Identify which cell holds the provided text, then report its (X, Y) central coordinate. 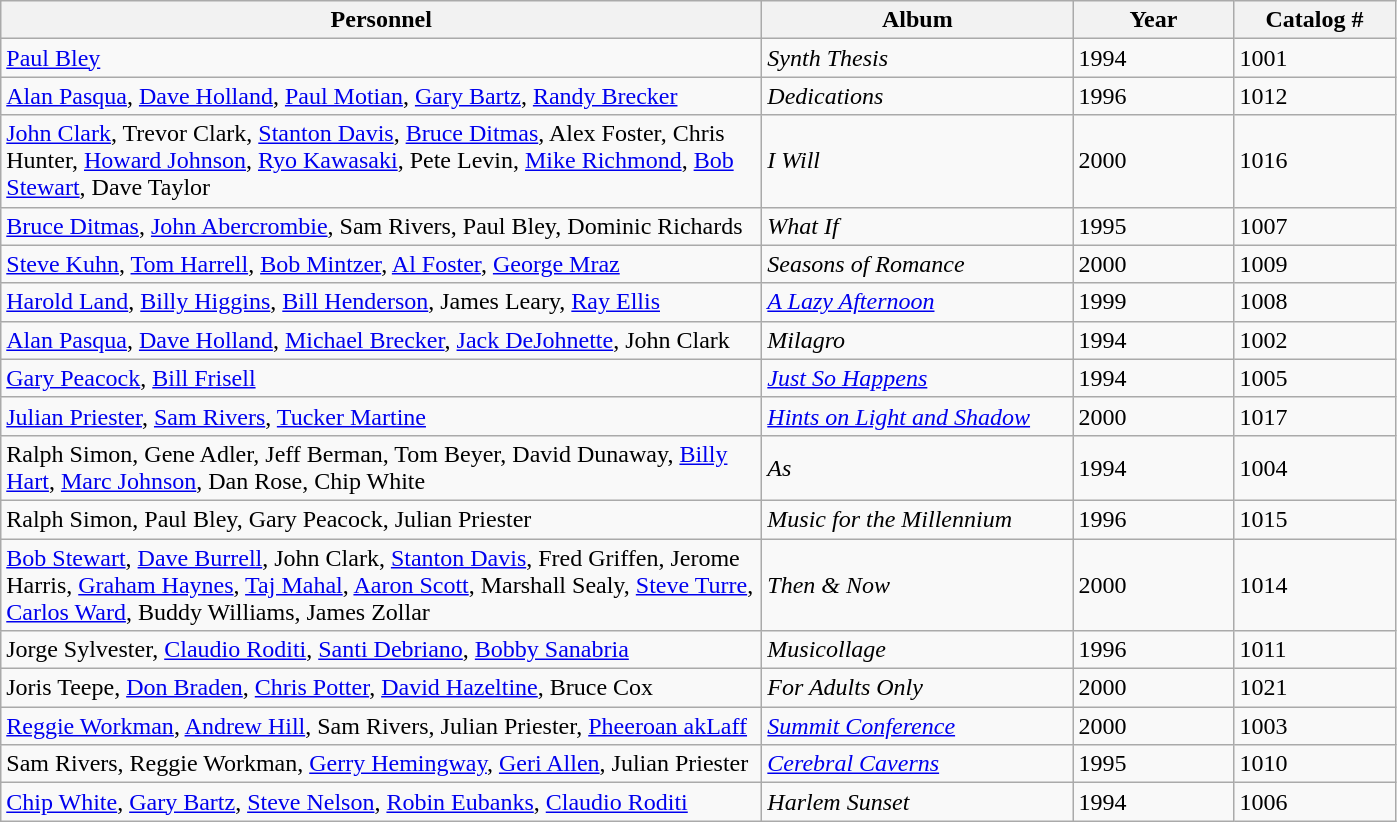
Album (918, 20)
1003 (1314, 726)
1010 (1314, 764)
Music for the Millennium (918, 519)
1001 (1314, 58)
Dedications (918, 96)
Harlem Sunset (918, 802)
Harold Land, Billy Higgins, Bill Henderson, James Leary, Ray Ellis (382, 302)
Year (1154, 20)
1014 (1314, 584)
1004 (1314, 468)
Ralph Simon, Paul Bley, Gary Peacock, Julian Priester (382, 519)
What If (918, 226)
1999 (1154, 302)
1011 (1314, 650)
1008 (1314, 302)
1015 (1314, 519)
Chip White, Gary Bartz, Steve Nelson, Robin Eubanks, Claudio Roditi (382, 802)
Hints on Light and Shadow (918, 416)
Personnel (382, 20)
1012 (1314, 96)
Steve Kuhn, Tom Harrell, Bob Mintzer, Al Foster, George Mraz (382, 264)
Alan Pasqua, Dave Holland, Paul Motian, Gary Bartz, Randy Brecker (382, 96)
1016 (1314, 161)
1021 (1314, 688)
1002 (1314, 340)
Gary Peacock, Bill Frisell (382, 378)
1006 (1314, 802)
Just So Happens (918, 378)
Milagro (918, 340)
Alan Pasqua, Dave Holland, Michael Brecker, Jack DeJohnette, John Clark (382, 340)
Synth Thesis (918, 58)
Reggie Workman, Andrew Hill, Sam Rivers, Julian Priester, Pheeroan akLaff (382, 726)
1017 (1314, 416)
Musicollage (918, 650)
Then & Now (918, 584)
A Lazy Afternoon (918, 302)
Joris Teepe, Don Braden, Chris Potter, David Hazeltine, Bruce Cox (382, 688)
Paul Bley (382, 58)
Catalog # (1314, 20)
For Adults Only (918, 688)
Cerebral Caverns (918, 764)
Julian Priester, Sam Rivers, Tucker Martine (382, 416)
1007 (1314, 226)
Seasons of Romance (918, 264)
1009 (1314, 264)
I Will (918, 161)
Jorge Sylvester, Claudio Roditi, Santi Debriano, Bobby Sanabria (382, 650)
Bruce Ditmas, John Abercrombie, Sam Rivers, Paul Bley, Dominic Richards (382, 226)
Ralph Simon, Gene Adler, Jeff Berman, Tom Beyer, David Dunaway, Billy Hart, Marc Johnson, Dan Rose, Chip White (382, 468)
Sam Rivers, Reggie Workman, Gerry Hemingway, Geri Allen, Julian Priester (382, 764)
As (918, 468)
Summit Conference (918, 726)
1005 (1314, 378)
